For the text-containing cell, return its midpoint in [X, Y] coordinate format. 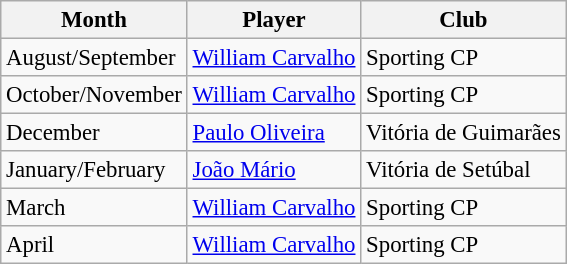
Vitória de Setúbal [464, 170]
January/February [94, 170]
October/November [94, 95]
Player [274, 20]
December [94, 133]
João Mário [274, 170]
Month [94, 20]
Paulo Oliveira [274, 133]
April [94, 245]
August/September [94, 58]
Club [464, 20]
Vitória de Guimarães [464, 133]
March [94, 208]
